Find where the given text appears and provide that cell's center as [x, y] coordinate. 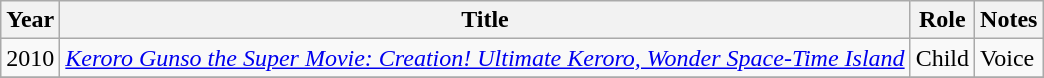
Voice [1009, 58]
Title [485, 20]
Role [942, 20]
2010 [30, 58]
Year [30, 20]
Keroro Gunso the Super Movie: Creation! Ultimate Keroro, Wonder Space-Time Island [485, 58]
Child [942, 58]
Notes [1009, 20]
